Provide the [x, y] coordinate of the cell's center where the given text is located.  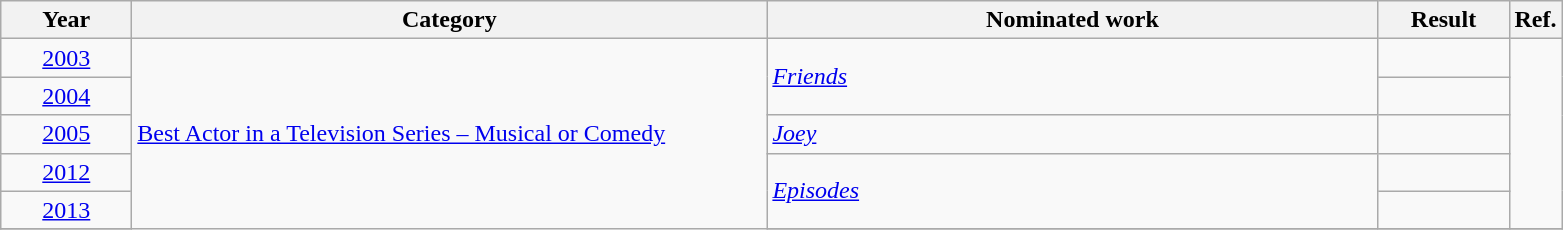
Ref. [1536, 20]
Best Actor in a Television Series – Musical or Comedy [450, 134]
Friends [1072, 77]
2005 [66, 134]
Episodes [1072, 191]
2013 [66, 210]
2003 [66, 58]
Category [450, 20]
Year [66, 20]
2004 [66, 96]
Nominated work [1072, 20]
Result [1444, 20]
Joey [1072, 134]
2012 [66, 172]
